Determine the (x, y) coordinate at the center of the cell enclosing the given text.  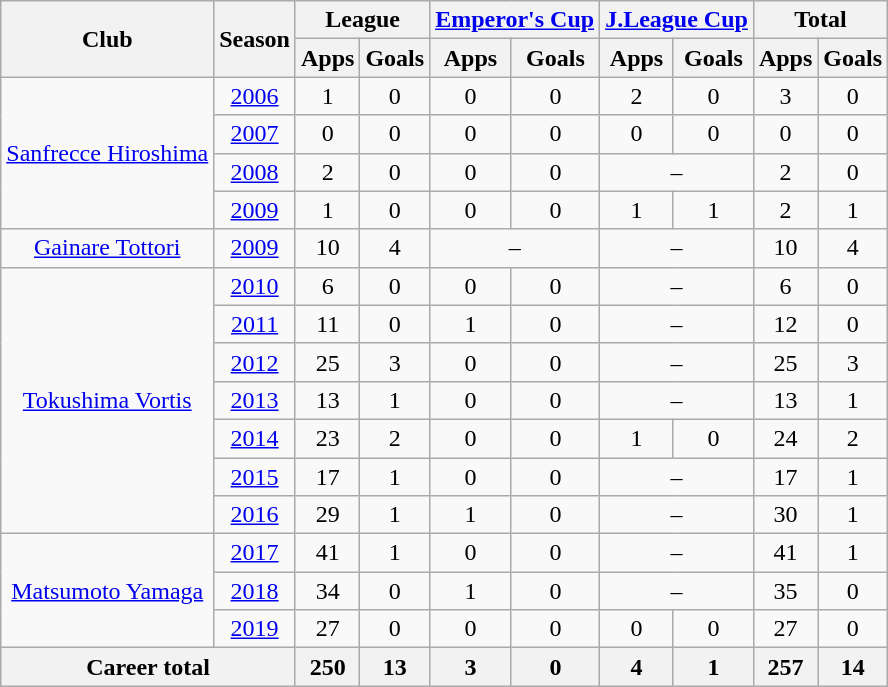
2018 (255, 591)
Club (108, 39)
2008 (255, 172)
Career total (148, 667)
2016 (255, 515)
12 (785, 324)
24 (785, 438)
2012 (255, 362)
Matsumoto Yamaga (108, 591)
30 (785, 515)
2010 (255, 286)
2007 (255, 134)
2006 (255, 96)
Tokushima Vortis (108, 400)
2015 (255, 477)
2011 (255, 324)
2019 (255, 629)
Total (820, 20)
J.League Cup (677, 20)
23 (327, 438)
14 (853, 667)
35 (785, 591)
29 (327, 515)
2014 (255, 438)
11 (327, 324)
Emperor's Cup (515, 20)
34 (327, 591)
257 (785, 667)
2013 (255, 400)
Gainare Tottori (108, 248)
Sanfrecce Hiroshima (108, 153)
League (362, 20)
Season (255, 39)
250 (327, 667)
2017 (255, 553)
